Detect which cell encompasses the target text, then output its (X, Y) center coordinate. 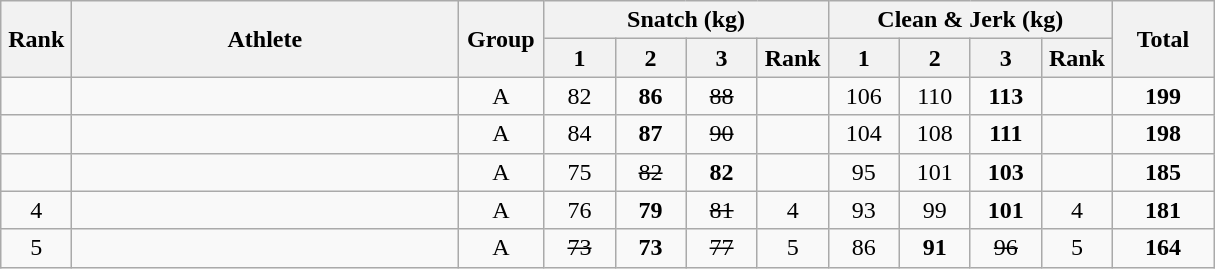
Clean & Jerk (kg) (970, 20)
110 (934, 96)
106 (864, 96)
88 (722, 96)
99 (934, 210)
199 (1162, 96)
95 (864, 172)
76 (580, 210)
96 (1006, 248)
113 (1006, 96)
87 (650, 134)
Group (501, 39)
Total (1162, 39)
93 (864, 210)
164 (1162, 248)
108 (934, 134)
77 (722, 248)
81 (722, 210)
185 (1162, 172)
90 (722, 134)
79 (650, 210)
111 (1006, 134)
84 (580, 134)
181 (1162, 210)
75 (580, 172)
198 (1162, 134)
Athlete (265, 39)
91 (934, 248)
Snatch (kg) (686, 20)
103 (1006, 172)
104 (864, 134)
